Return [x, y] of the center of cell containing provided text 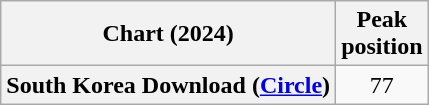
Chart (2024) [168, 34]
Peakposition [382, 34]
South Korea Download (Circle) [168, 85]
77 [382, 85]
